Detect which cell encompasses the target text, then output its (X, Y) center coordinate. 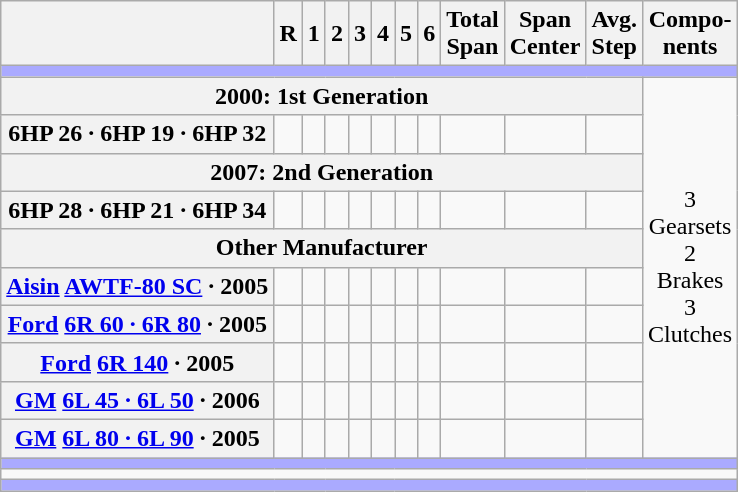
Ford 6R 60 · 6R 80 · 2005 (138, 324)
3Gearsets2Brakes3Clutches (690, 268)
TotalSpan (473, 34)
2000: 1st Generation (322, 96)
GM 6L 45 · 6L 50 · 2006 (138, 400)
6 (430, 34)
2007: 2nd Generation (322, 172)
Aisin AWTF-80 SC · 2005 (138, 286)
SpanCenter (545, 34)
Compo-nents (690, 34)
5 (406, 34)
R (288, 34)
2 (336, 34)
3 (360, 34)
Ford 6R 140 · 2005 (138, 362)
6HP 26 · 6HP 19 · 6HP 32 (138, 134)
Other Manufacturer (322, 248)
Avg.Step (614, 34)
4 (382, 34)
6HP 28 · 6HP 21 · 6HP 34 (138, 210)
GM 6L 80 · 6L 90 · 2005 (138, 438)
1 (314, 34)
